Detect which cell encompasses the target text, then output its [x, y] center coordinate. 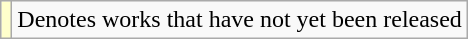
Denotes works that have not yet been released [240, 20]
